Return (x, y) of the center of cell containing provided text 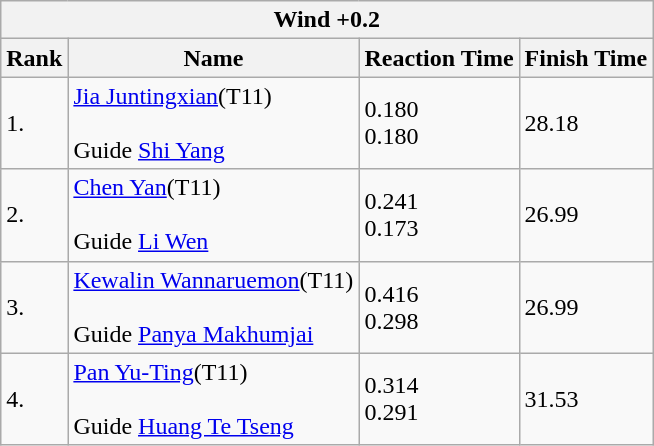
0.3140.291 (439, 399)
4. (34, 399)
31.53 (586, 399)
28.18 (586, 123)
Rank (34, 58)
Name (214, 58)
Kewalin Wannaruemon(T11)Guide Panya Makhumjai (214, 307)
3. (34, 307)
Chen Yan(T11)Guide Li Wen (214, 215)
Wind +0.2 (327, 20)
0.4160.298 (439, 307)
Reaction Time (439, 58)
2. (34, 215)
0.2410.173 (439, 215)
0.1800.180 (439, 123)
Jia Juntingxian(T11)Guide Shi Yang (214, 123)
Pan Yu-Ting(T11)Guide Huang Te Tseng (214, 399)
Finish Time (586, 58)
1. (34, 123)
